Find where the given text appears and provide that cell's center as (x, y) coordinate. 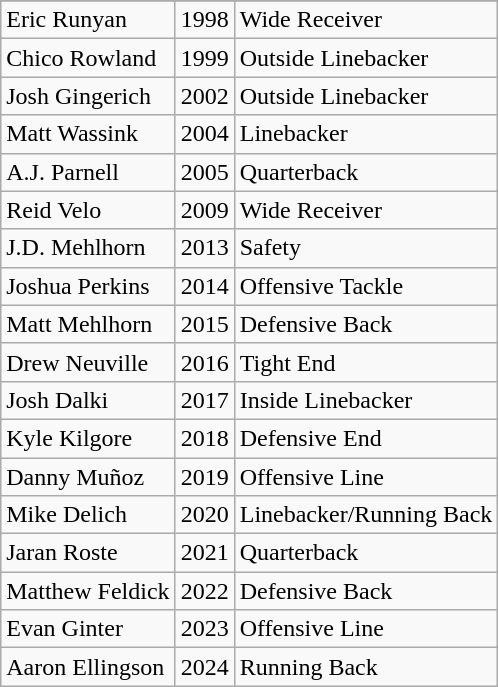
2016 (204, 362)
Offensive Tackle (366, 286)
1999 (204, 58)
2013 (204, 248)
2005 (204, 172)
Mike Delich (88, 515)
1998 (204, 20)
A.J. Parnell (88, 172)
Drew Neuville (88, 362)
2020 (204, 515)
Chico Rowland (88, 58)
2009 (204, 210)
Danny Muñoz (88, 477)
Aaron Ellingson (88, 667)
Jaran Roste (88, 553)
Safety (366, 248)
Reid Velo (88, 210)
Tight End (366, 362)
2019 (204, 477)
Linebacker/Running Back (366, 515)
Joshua Perkins (88, 286)
Kyle Kilgore (88, 438)
Eric Runyan (88, 20)
J.D. Mehlhorn (88, 248)
Running Back (366, 667)
Inside Linebacker (366, 400)
2017 (204, 400)
2004 (204, 134)
Evan Ginter (88, 629)
2002 (204, 96)
Josh Dalki (88, 400)
2015 (204, 324)
Defensive End (366, 438)
2024 (204, 667)
2023 (204, 629)
2022 (204, 591)
Josh Gingerich (88, 96)
2014 (204, 286)
Linebacker (366, 134)
2018 (204, 438)
Matthew Feldick (88, 591)
2021 (204, 553)
Matt Mehlhorn (88, 324)
Matt Wassink (88, 134)
